Pinpoint the cell where the given text exists, returning its [x, y] midpoint coordinate. 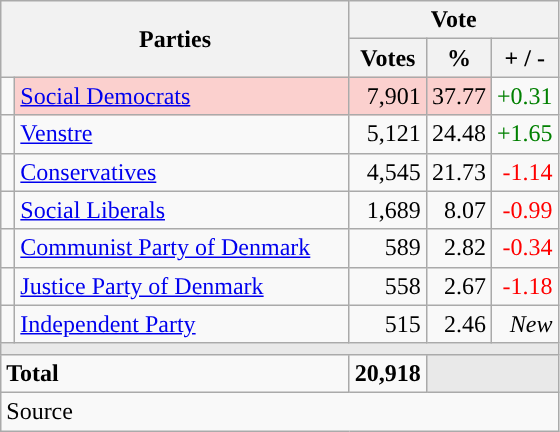
4,545 [388, 172]
-1.14 [524, 172]
515 [388, 324]
2.46 [458, 324]
% [458, 58]
589 [388, 248]
7,901 [388, 96]
Independent Party [182, 324]
Total [176, 373]
558 [388, 286]
New [524, 324]
2.67 [458, 286]
Communist Party of Denmark [182, 248]
-0.99 [524, 210]
-1.18 [524, 286]
24.48 [458, 134]
Source [280, 411]
Social Liberals [182, 210]
+0.31 [524, 96]
20,918 [388, 373]
Vote [454, 20]
2.82 [458, 248]
Venstre [182, 134]
Conservatives [182, 172]
-0.34 [524, 248]
8.07 [458, 210]
+1.65 [524, 134]
Parties [176, 39]
37.77 [458, 96]
5,121 [388, 134]
1,689 [388, 210]
Social Democrats [182, 96]
Justice Party of Denmark [182, 286]
21.73 [458, 172]
Votes [388, 58]
+ / - [524, 58]
